Provide the [X, Y] coordinate of the cell's center where the given text is located.  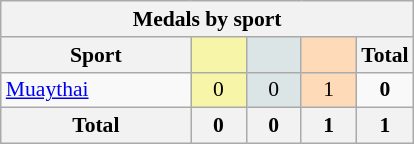
Sport [96, 55]
Medals by sport [208, 19]
Muaythai [96, 90]
